Extract the (x, y) coordinate from the center of the cell holding the provided text.  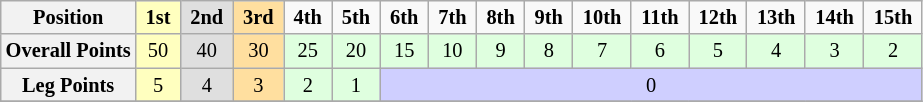
30 (258, 51)
14th (834, 17)
50 (158, 51)
Overall Points (68, 51)
Leg Points (68, 85)
15 (404, 51)
4th (308, 17)
0 (651, 85)
Position (68, 17)
10th (602, 17)
9 (500, 51)
9th (549, 17)
8th (500, 17)
6th (404, 17)
1st (158, 17)
3rd (258, 17)
15th (893, 17)
7th (452, 17)
11th (660, 17)
12th (718, 17)
1 (356, 85)
7 (602, 51)
10 (452, 51)
8 (549, 51)
20 (356, 51)
6 (660, 51)
13th (776, 17)
5th (356, 17)
40 (206, 51)
2nd (206, 17)
25 (308, 51)
